Extract the (X, Y) coordinate from the center of the cell holding the provided text.  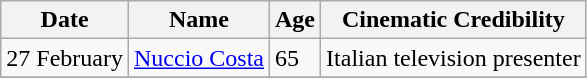
Date (65, 20)
Name (198, 20)
Nuccio Costa (198, 58)
Age (296, 20)
Cinematic Credibility (454, 20)
27 February (65, 58)
Italian television presenter (454, 58)
65 (296, 58)
